Provide the (x, y) coordinate of the cell's center where the given text is located.  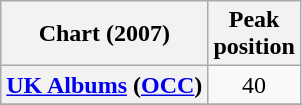
Peakposition (254, 34)
Chart (2007) (104, 34)
40 (254, 85)
UK Albums (OCC) (104, 85)
